Return (X, Y) of the center of cell containing provided text 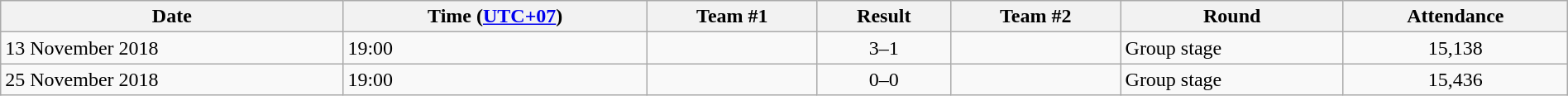
Result (883, 17)
15,436 (1456, 79)
3–1 (883, 48)
Team #2 (1035, 17)
0–0 (883, 79)
Round (1232, 17)
13 November 2018 (172, 48)
Time (UTC+07) (495, 17)
Team #1 (733, 17)
25 November 2018 (172, 79)
Date (172, 17)
Attendance (1456, 17)
15,138 (1456, 48)
